Find where the given text appears and provide that cell's center as (X, Y) coordinate. 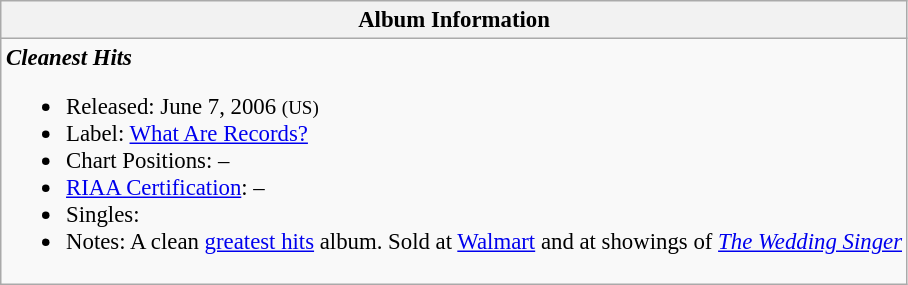
Album Information (454, 20)
